Detect which cell encompasses the target text, then output its [X, Y] center coordinate. 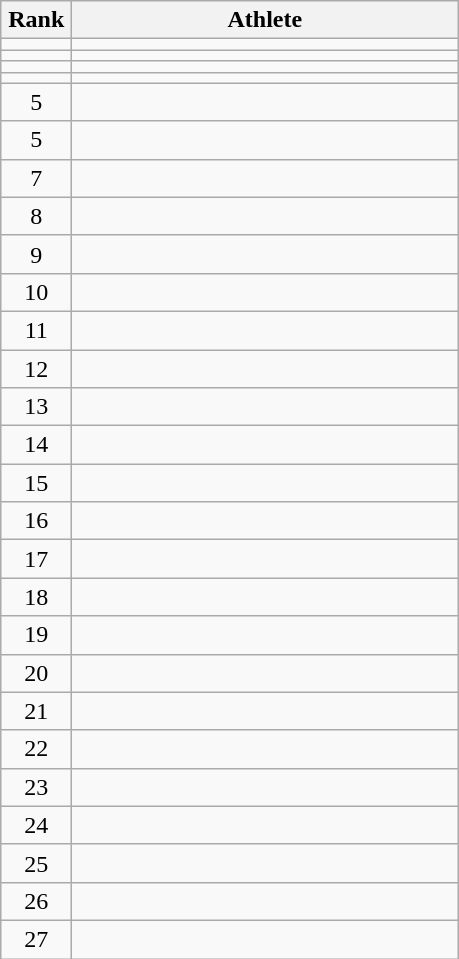
10 [36, 292]
11 [36, 330]
26 [36, 901]
17 [36, 559]
24 [36, 825]
21 [36, 711]
25 [36, 863]
7 [36, 178]
23 [36, 787]
19 [36, 635]
9 [36, 254]
18 [36, 597]
Athlete [265, 20]
20 [36, 673]
8 [36, 216]
22 [36, 749]
14 [36, 445]
Rank [36, 20]
13 [36, 407]
27 [36, 939]
16 [36, 521]
15 [36, 483]
12 [36, 369]
